Capture the cell that displays the provided text and extract its (x, y) central coordinate. 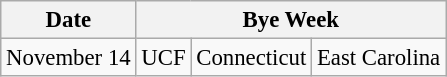
East Carolina (379, 58)
Connecticut (252, 58)
Bye Week (291, 20)
Date (68, 20)
November 14 (68, 58)
UCF (164, 58)
